Search for the cell housing the specified text and yield its (X, Y) center coordinate. 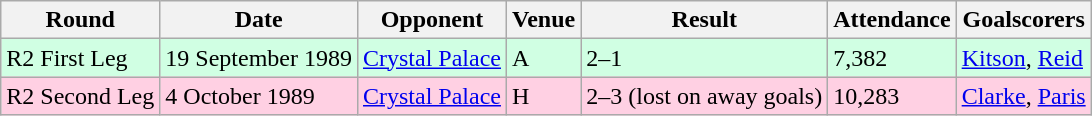
Result (704, 20)
Goalscorers (1024, 20)
2–3 (lost on away goals) (704, 96)
R2 Second Leg (80, 96)
Opponent (432, 20)
A (544, 58)
7,382 (892, 58)
10,283 (892, 96)
Clarke, Paris (1024, 96)
Round (80, 20)
Kitson, Reid (1024, 58)
H (544, 96)
2–1 (704, 58)
Venue (544, 20)
4 October 1989 (259, 96)
19 September 1989 (259, 58)
Attendance (892, 20)
Date (259, 20)
R2 First Leg (80, 58)
